Detect which cell encompasses the target text, then output its (X, Y) center coordinate. 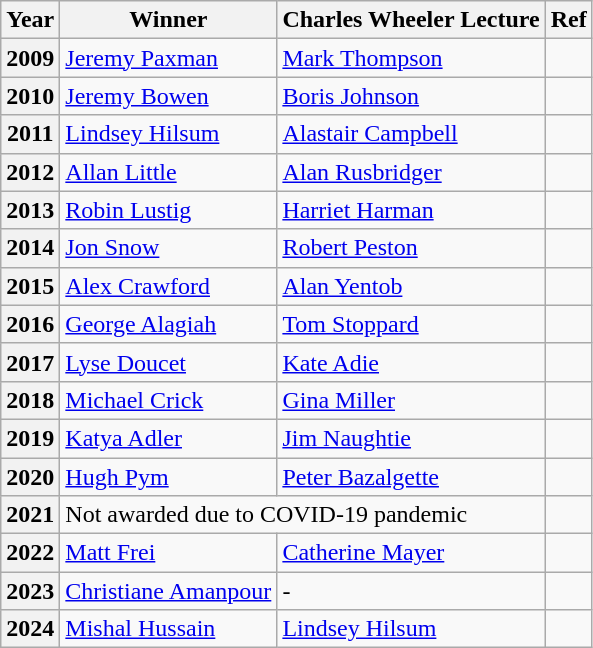
Mishal Hussain (168, 629)
2022 (30, 553)
Robin Lustig (168, 210)
Catherine Mayer (411, 553)
Jim Naughtie (411, 438)
2013 (30, 210)
Alastair Campbell (411, 134)
Hugh Pym (168, 477)
2023 (30, 591)
Katya Adler (168, 438)
2019 (30, 438)
Alan Yentob (411, 286)
Ref (568, 20)
Boris Johnson (411, 96)
2015 (30, 286)
Alex Crawford (168, 286)
Christiane Amanpour (168, 591)
Allan Little (168, 172)
Lyse Doucet (168, 362)
2020 (30, 477)
2009 (30, 58)
2011 (30, 134)
2012 (30, 172)
Kate Adie (411, 362)
Tom Stoppard (411, 324)
2010 (30, 96)
George Alagiah (168, 324)
2021 (30, 515)
Robert Peston (411, 248)
Michael Crick (168, 400)
Peter Bazalgette (411, 477)
Jeremy Paxman (168, 58)
Jon Snow (168, 248)
Mark Thompson (411, 58)
Charles Wheeler Lecture (411, 20)
2024 (30, 629)
Gina Miller (411, 400)
2018 (30, 400)
2017 (30, 362)
Alan Rusbridger (411, 172)
Jeremy Bowen (168, 96)
Harriet Harman (411, 210)
- (411, 591)
Year (30, 20)
2014 (30, 248)
2016 (30, 324)
Not awarded due to COVID-19 pandemic (302, 515)
Matt Frei (168, 553)
Winner (168, 20)
